Scan for the cell matching the given text and deliver its [X, Y] coordinate at center. 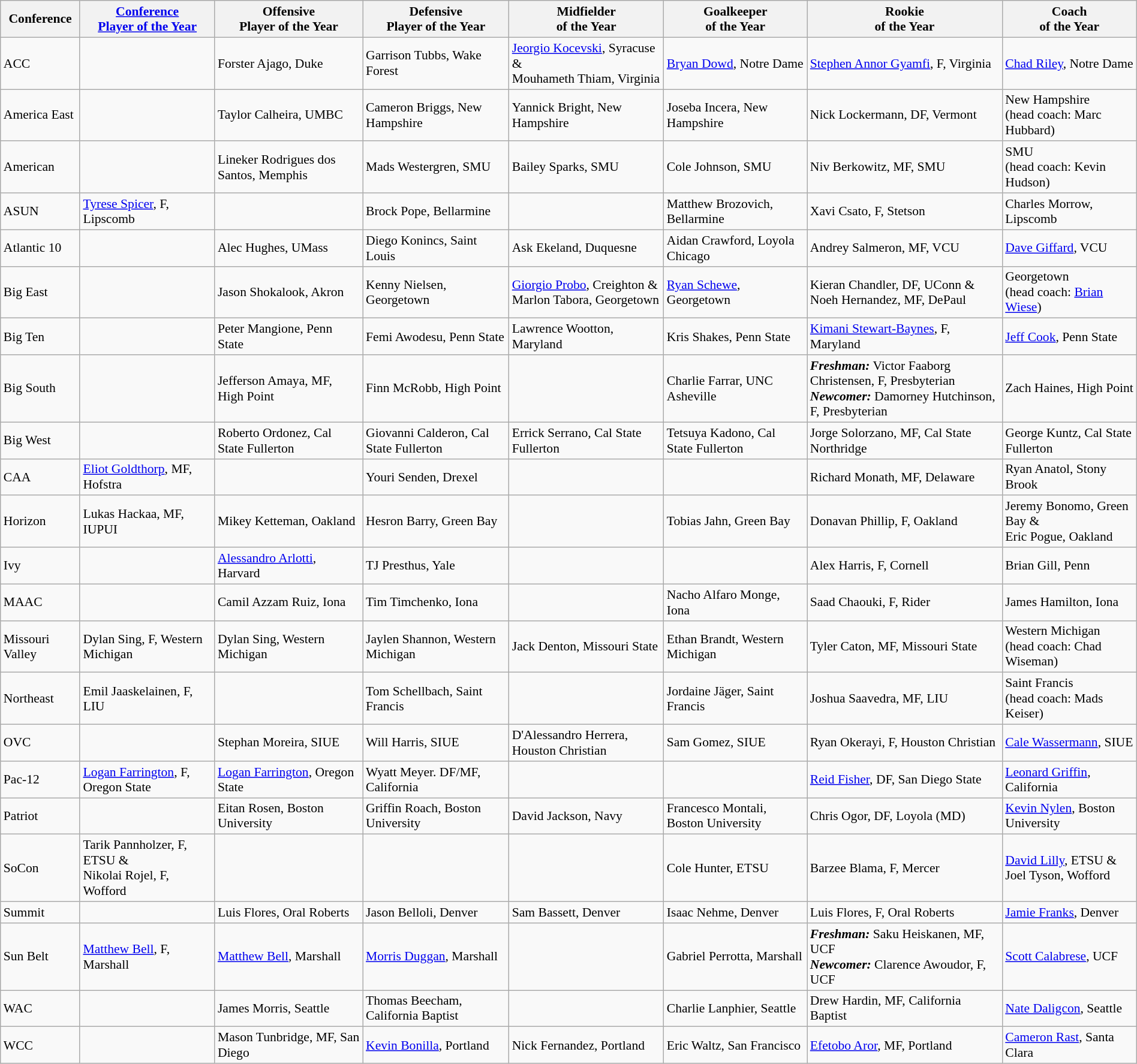
Scott Calabrese, UCF [1069, 957]
Jason Belloli, Denver [436, 912]
SMU(head coach: Kevin Hudson) [1069, 168]
Joshua Saavedra, MF, LIU [904, 699]
Hesron Barry, Green Bay [436, 522]
Big West [41, 440]
James Morris, Seattle [289, 1008]
Goalkeeperof the Year [735, 19]
Logan Farrington, F, Oregon State [147, 779]
Stephen Annor Gyamfi, F, Virginia [904, 64]
Freshman: Saku Heiskanen, MF, UCFNewcomer: Clarence Awoudor, F, UCF [904, 957]
Efetobo Aror, MF, Portland [904, 1045]
Sun Belt [41, 957]
Kenny Nielsen, Georgetown [436, 293]
Matthew Bell, F, Marshall [147, 957]
Tobias Jahn, Green Bay [735, 522]
Sam Gomez, SIUE [735, 743]
Francesco Montali, Boston University [735, 816]
Jefferson Amaya, MF, High Point [289, 388]
Cameron Rast, Santa Clara [1069, 1045]
Nick Lockermann, DF, Vermont [904, 115]
Jaylen Shannon, Western Michigan [436, 646]
Tyler Caton, MF, Missouri State [904, 646]
Nacho Alfaro Monge, Iona [735, 602]
Luis Flores, F, Oral Roberts [904, 912]
Saint Francis(head coach: Mads Keiser) [1069, 699]
Ryan Okerayi, F, Houston Christian [904, 743]
WCC [41, 1045]
Lawrence Wootton, Maryland [586, 337]
Jordaine Jäger, Saint Francis [735, 699]
Niv Berkowitz, MF, SMU [904, 168]
Reid Fisher, DF, San Diego State [904, 779]
America East [41, 115]
Emil Jaaskelainen, F, LIU [147, 699]
Wyatt Meyer. DF/MF, California [436, 779]
Big South [41, 388]
Lukas Hackaa, MF, IUPUI [147, 522]
WAC [41, 1008]
Luis Flores, Oral Roberts [289, 912]
Stephan Moreira, SIUE [289, 743]
MAAC [41, 602]
Freshman: Victor Faaborg Christensen, F, PresbyterianNewcomer: Damorney Hutchinson, F, Presbyterian [904, 388]
Chad Riley, Notre Dame [1069, 64]
Roberto Ordonez, Cal State Fullerton [289, 440]
Tetsuya Kadono, Cal State Fullerton [735, 440]
Alessandro Arlotti, Harvard [289, 566]
Mads Westergren, SMU [436, 168]
Taylor Calheira, UMBC [289, 115]
Northeast [41, 699]
Garrison Tubbs, Wake Forest [436, 64]
Atlantic 10 [41, 248]
Cale Wassermann, SIUE [1069, 743]
Brian Gill, Penn [1069, 566]
Alec Hughes, UMass [289, 248]
Chris Ogor, DF, Loyola (MD) [904, 816]
Alex Harris, F, Cornell [904, 566]
Jamie Franks, Denver [1069, 912]
Summit [41, 912]
Jeff Cook, Penn State [1069, 337]
Peter Mangione, Penn State [289, 337]
Giovanni Calderon, Cal State Fullerton [436, 440]
OffensivePlayer of the Year [289, 19]
ConferencePlayer of the Year [147, 19]
TJ Presthus, Yale [436, 566]
Leonard Griffin, California [1069, 779]
New Hampshire(head coach: Marc Hubbard) [1069, 115]
Donavan Phillip, F, Oakland [904, 522]
Eliot Goldthorp, MF, Hofstra [147, 477]
Cole Johnson, SMU [735, 168]
Bryan Dowd, Notre Dame [735, 64]
Ryan Schewe, Georgetown [735, 293]
Ask Ekeland, Duquesne [586, 248]
Camil Azzam Ruiz, Iona [289, 602]
DefensivePlayer of the Year [436, 19]
David Jackson, Navy [586, 816]
David Lilly, ETSU &Joel Tyson, Wofford [1069, 868]
Tarik Pannholzer, F, ETSU &Nikolai Rojel, F, Wofford [147, 868]
Zach Haines, High Point [1069, 388]
Finn McRobb, High Point [436, 388]
Cole Hunter, ETSU [735, 868]
Tom Schellbach, Saint Francis [436, 699]
Nick Fernandez, Portland [586, 1045]
Lineker Rodrigues dos Santos, Memphis [289, 168]
D'Alessandro Herrera, Houston Christian [586, 743]
Sam Bassett, Denver [586, 912]
CAA [41, 477]
Ryan Anatol, Stony Brook [1069, 477]
Missouri Valley [41, 646]
Diego Konincs, Saint Louis [436, 248]
Forster Ajago, Duke [289, 64]
Aidan Crawford, Loyola Chicago [735, 248]
SoCon [41, 868]
Jack Denton, Missouri State [586, 646]
Errick Serrano, Cal State Fullerton [586, 440]
Kevin Nylen, Boston University [1069, 816]
Logan Farrington, Oregon State [289, 779]
Dylan Sing, Western Michigan [289, 646]
Isaac Nehme, Denver [735, 912]
Youri Senden, Drexel [436, 477]
Saad Chaouki, F, Rider [904, 602]
Matthew Bell, Marshall [289, 957]
Brock Pope, Bellarmine [436, 211]
Conference [41, 19]
Ethan Brandt, Western Michigan [735, 646]
Yannick Bright, New Hampshire [586, 115]
Will Harris, SIUE [436, 743]
Jason Shokalook, Akron [289, 293]
Coachof the Year [1069, 19]
ACC [41, 64]
James Hamilton, Iona [1069, 602]
Griffin Roach, Boston University [436, 816]
Femi Awodesu, Penn State [436, 337]
Ivy [41, 566]
Barzee Blama, F, Mercer [904, 868]
OVC [41, 743]
Matthew Brozovich, Bellarmine [735, 211]
Jeremy Bonomo, Green Bay &Eric Pogue, Oakland [1069, 522]
Xavi Csato, F, Stetson [904, 211]
Jeorgio Kocevski, Syracuse &Mouhameth Thiam, Virginia [586, 64]
Kieran Chandler, DF, UConn &Noeh Hernandez, MF, DePaul [904, 293]
Tim Timchenko, Iona [436, 602]
Andrey Salmeron, MF, VCU [904, 248]
Eric Waltz, San Francisco [735, 1045]
ASUN [41, 211]
Pac-12 [41, 779]
Eitan Rosen, Boston University [289, 816]
Kevin Bonilla, Portland [436, 1045]
Dylan Sing, F, Western Michigan [147, 646]
Big Ten [41, 337]
Horizon [41, 522]
Morris Duggan, Marshall [436, 957]
Mikey Ketteman, Oakland [289, 522]
George Kuntz, Cal State Fullerton [1069, 440]
Kris Shakes, Penn State [735, 337]
Jorge Solorzano, MF, Cal State Northridge [904, 440]
Kimani Stewart-Baynes, F, Maryland [904, 337]
Richard Monath, MF, Delaware [904, 477]
Charles Morrow, Lipscomb [1069, 211]
American [41, 168]
Giorgio Probo, Creighton &Marlon Tabora, Georgetown [586, 293]
Drew Hardin, MF, California Baptist [904, 1008]
Tyrese Spicer, F, Lipscomb [147, 211]
Georgetown(head coach: Brian Wiese) [1069, 293]
Charlie Farrar, UNC Asheville [735, 388]
Cameron Briggs, New Hampshire [436, 115]
Big East [41, 293]
Joseba Incera, New Hampshire [735, 115]
Gabriel Perrotta, Marshall [735, 957]
Bailey Sparks, SMU [586, 168]
Patriot [41, 816]
Thomas Beecham, California Baptist [436, 1008]
Western Michigan(head coach: Chad Wiseman) [1069, 646]
Mason Tunbridge, MF, San Diego [289, 1045]
Dave Giffard, VCU [1069, 248]
Nate Daligcon, Seattle [1069, 1008]
Charlie Lanphier, Seattle [735, 1008]
Midfielderof the Year [586, 19]
Rookieof the Year [904, 19]
